Pinpoint the cell where the given text exists, returning its (x, y) midpoint coordinate. 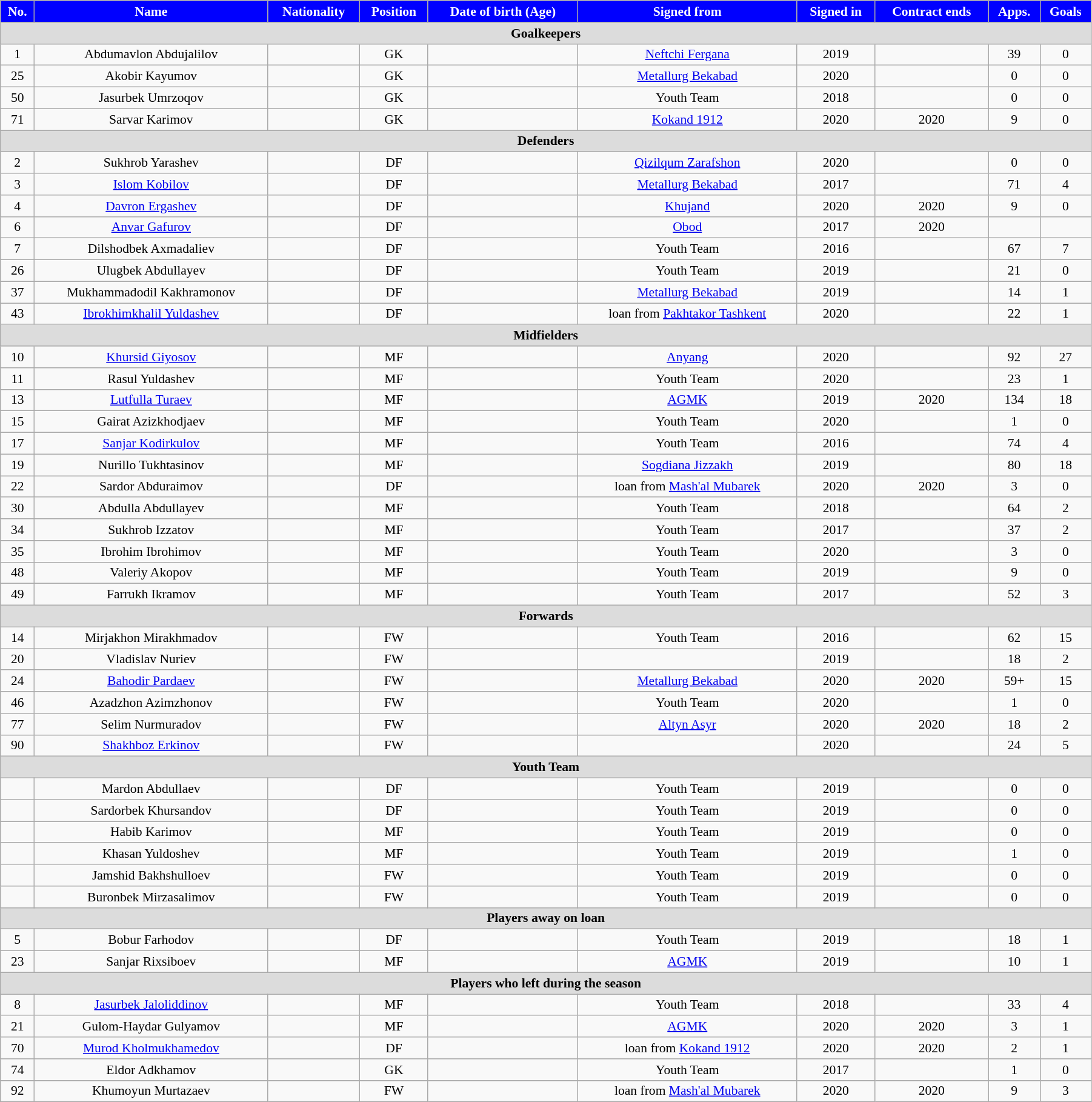
90 (18, 746)
Ibrokhimkhalil Yuldashev (151, 314)
Players away on loan (546, 918)
34 (18, 530)
33 (1014, 1005)
134 (1014, 400)
25 (18, 76)
Sanjar Kodirkulov (151, 444)
Jamshid Bakhshulloev (151, 875)
Signed from (687, 12)
Goalkeepers (546, 33)
Nurillo Tukhtasinov (151, 465)
Sukhrob Izzatov (151, 530)
Habib Karimov (151, 832)
Name (151, 12)
Mukhammadodil Kakhramonov (151, 292)
Eldor Adkhamov (151, 1070)
Khujand (687, 206)
59+ (1014, 681)
Sardor Abduraimov (151, 487)
35 (18, 552)
70 (18, 1048)
Khursid Giyosov (151, 357)
Gulom-Haydar Gulyamov (151, 1027)
Anyang (687, 357)
Khumoyun Murtazaev (151, 1091)
77 (18, 724)
Sardorbek Khursandov (151, 810)
39 (1014, 55)
Position (394, 12)
Dilshodbek Axmadaliev (151, 249)
17 (18, 444)
Sarvar Karimov (151, 119)
Abdumavlon Abdujalilov (151, 55)
27 (1065, 357)
Gairat Azizkhodjaev (151, 422)
Khasan Yuldoshev (151, 854)
Jasurbek Umrzoqov (151, 98)
Defenders (546, 141)
Jasurbek Jaloliddinov (151, 1005)
67 (1014, 249)
Bobur Farhodov (151, 940)
loan from Pakhtakor Tashkent (687, 314)
Forwards (546, 616)
Kokand 1912 (687, 119)
48 (18, 573)
Ibrohim Ibrohimov (151, 552)
Lutfulla Turaev (151, 400)
26 (18, 271)
Neftchi Fergana (687, 55)
Signed in (836, 12)
Islom Kobilov (151, 184)
Azadzhon Azimzhonov (151, 703)
13 (18, 400)
Apps. (1014, 12)
Obod (687, 227)
Players who left during the season (546, 983)
Selim Nurmuradov (151, 724)
49 (18, 595)
Date of birth (Age) (503, 12)
Nationality (314, 12)
Bahodir Pardaev (151, 681)
No. (18, 12)
46 (18, 703)
62 (1014, 638)
Murod Kholmukhamedov (151, 1048)
loan from Kokand 1912 (687, 1048)
Valeriy Akopov (151, 573)
52 (1014, 595)
Akobir Kayumov (151, 76)
19 (18, 465)
Sogdiana Jizzakh (687, 465)
6 (18, 227)
Altyn Asyr (687, 724)
64 (1014, 509)
80 (1014, 465)
30 (18, 509)
50 (18, 98)
Shakhboz Erkinov (151, 746)
Midfielders (546, 336)
Davron Ergashev (151, 206)
Ulugbek Abdullayev (151, 271)
Anvar Gafurov (151, 227)
Farrukh Ikramov (151, 595)
43 (18, 314)
Buronbek Mirzasalimov (151, 897)
Abdulla Abdullayev (151, 509)
Rasul Yuldashev (151, 379)
Sukhrob Yarashev (151, 163)
Mirjakhon Mirakhmadov (151, 638)
Goals (1065, 12)
20 (18, 660)
Contract ends (931, 12)
8 (18, 1005)
Mardon Abdullaev (151, 789)
11 (18, 379)
Qizilqum Zarafshon (687, 163)
Vladislav Nuriev (151, 660)
Sanjar Rixsiboev (151, 962)
